Extract the [x, y] coordinate from the center of the cell holding the provided text.  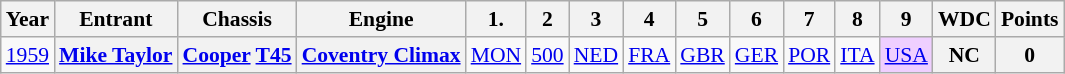
WDC [964, 19]
4 [649, 19]
500 [548, 55]
9 [906, 19]
Engine [382, 19]
ITA [857, 55]
0 [1030, 55]
Year [28, 19]
3 [596, 19]
Cooper T45 [238, 55]
Coventry Climax [382, 55]
6 [756, 19]
NC [964, 55]
Points [1030, 19]
POR [809, 55]
NED [596, 55]
GER [756, 55]
2 [548, 19]
Mike Taylor [116, 55]
MON [496, 55]
GBR [702, 55]
Chassis [238, 19]
7 [809, 19]
Entrant [116, 19]
FRA [649, 55]
5 [702, 19]
USA [906, 55]
1959 [28, 55]
1. [496, 19]
8 [857, 19]
